Find where the given text appears and provide that cell's center as [x, y] coordinate. 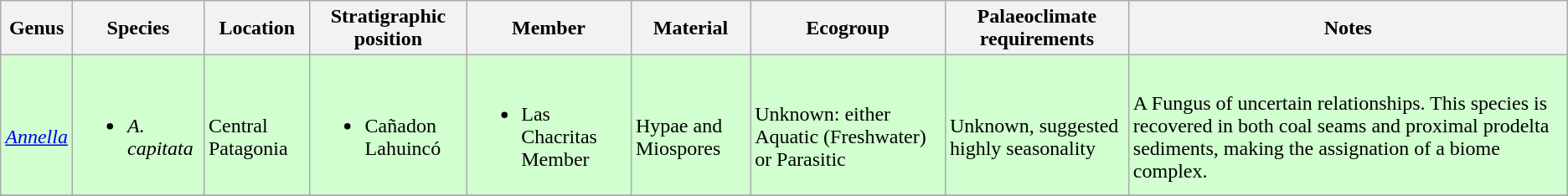
Genus [37, 28]
Location [256, 28]
Material [690, 28]
Member [549, 28]
Unknown: either Aquatic (Freshwater) or Parasitic [848, 126]
Palaeoclimate requirements [1037, 28]
Stratigraphic position [389, 28]
Hypae and Miospores [690, 126]
Annella [37, 126]
Cañadon Lahuincó [389, 126]
Las Chacritas Member [549, 126]
Notes [1348, 28]
A. capitata [137, 126]
Unknown, suggested highly seasonality [1037, 126]
Ecogroup [848, 28]
Central Patagonia [256, 126]
Species [137, 28]
